Return (X, Y) of the center of cell containing provided text 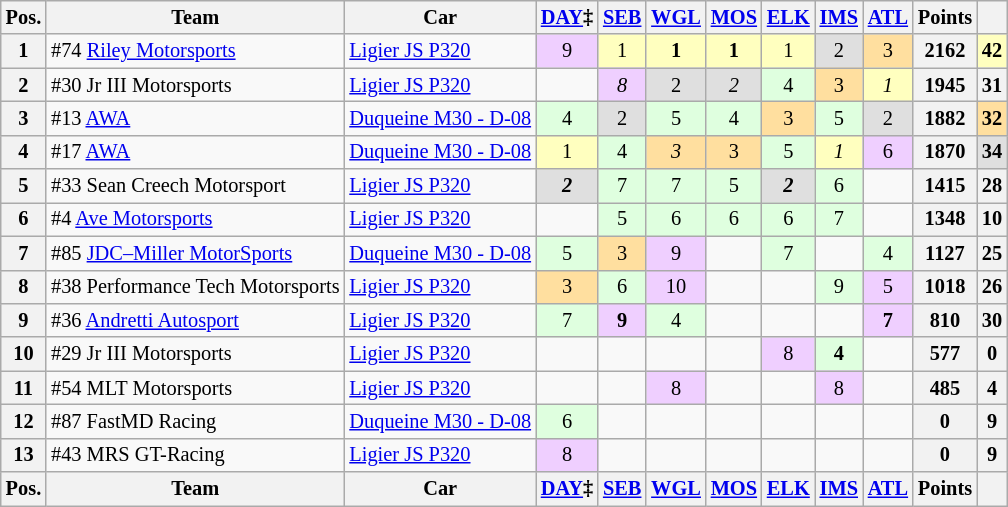
#29 Jr III Motorsports (195, 354)
#4 Ave Motorsports (195, 219)
1882 (945, 118)
#54 MLT Motorsports (195, 388)
34 (992, 152)
28 (992, 186)
#13 AWA (195, 118)
30 (992, 320)
1127 (945, 253)
1018 (945, 287)
32 (992, 118)
577 (945, 354)
11 (24, 388)
#87 FastMD Racing (195, 421)
#74 Riley Motorsports (195, 51)
#17 AWA (195, 152)
1870 (945, 152)
#85 JDC–Miller MotorSports (195, 253)
26 (992, 287)
#38 Performance Tech Motorsports (195, 287)
13 (24, 455)
#43 MRS GT-Racing (195, 455)
485 (945, 388)
42 (992, 51)
810 (945, 320)
#30 Jr III Motorsports (195, 85)
1945 (945, 85)
1415 (945, 186)
#36 Andretti Autosport (195, 320)
#33 Sean Creech Motorsport (195, 186)
31 (992, 85)
25 (992, 253)
2162 (945, 51)
12 (24, 421)
1348 (945, 219)
